Pinpoint the cell where the given text exists, returning its (X, Y) midpoint coordinate. 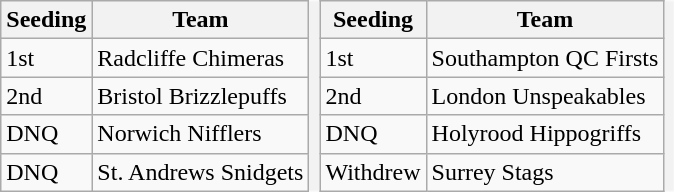
Holyrood Hippogriffs (545, 134)
Norwich Nifflers (200, 134)
Southampton QC Firsts (545, 58)
St. Andrews Snidgets (200, 172)
Withdrew (373, 172)
Surrey Stags (545, 172)
London Unspeakables (545, 96)
Bristol Brizzlepuffs (200, 96)
Radcliffe Chimeras (200, 58)
